Locate the cell with the specified text and output its (x, y) center coordinate. 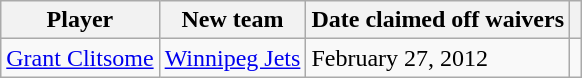
New team (232, 20)
Grant Clitsome (80, 58)
Winnipeg Jets (232, 58)
February 27, 2012 (438, 58)
Date claimed off waivers (438, 20)
Player (80, 20)
